Extract the [X, Y] coordinate from the center of the cell holding the provided text.  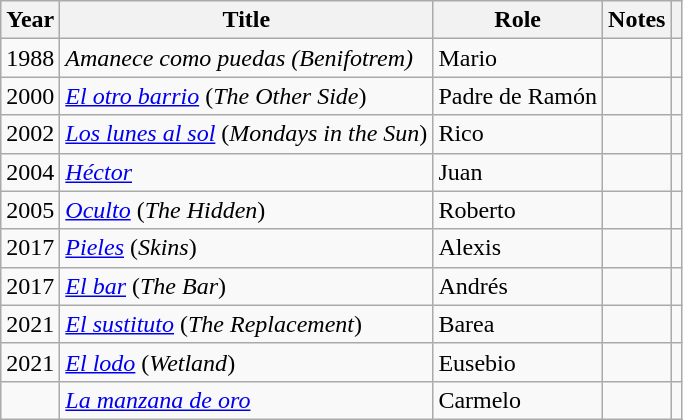
Juan [518, 172]
Alexis [518, 248]
Notes [637, 20]
Padre de Ramón [518, 96]
2004 [30, 172]
Héctor [246, 172]
2002 [30, 134]
Los lunes al sol (Mondays in the Sun) [246, 134]
Roberto [518, 210]
Eusebio [518, 362]
Carmelo [518, 400]
1988 [30, 58]
El lodo (Wetland) [246, 362]
El sustituto (The Replacement) [246, 324]
2000 [30, 96]
Barea [518, 324]
Amanece como puedas (Benifotrem) [246, 58]
Rico [518, 134]
Pieles (Skins) [246, 248]
2005 [30, 210]
Andrés [518, 286]
El otro barrio (The Other Side) [246, 96]
La manzana de oro [246, 400]
Role [518, 20]
Title [246, 20]
Year [30, 20]
Oculto (The Hidden) [246, 210]
El bar (The Bar) [246, 286]
Mario [518, 58]
